Search for the cell housing the specified text and yield its (x, y) center coordinate. 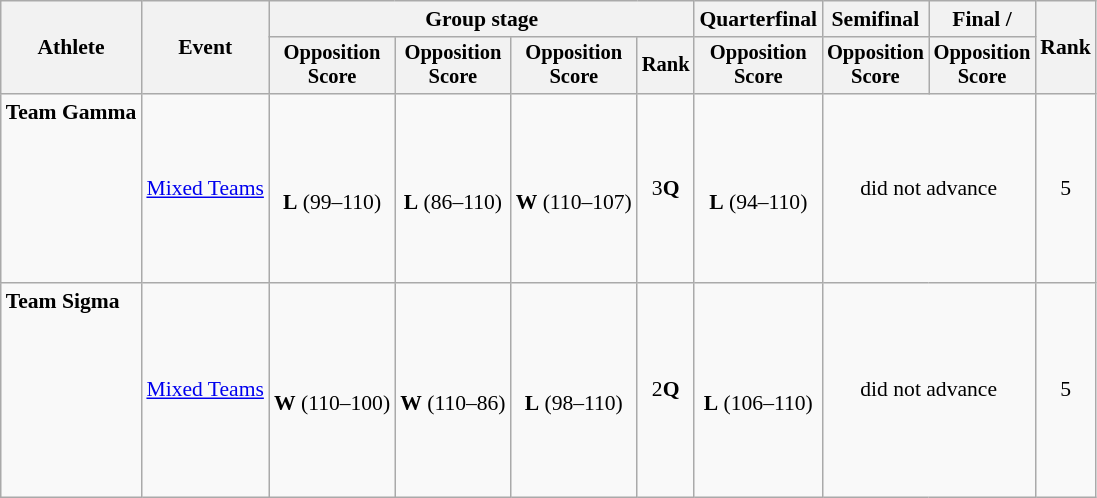
Quarterfinal (758, 19)
3Q (666, 188)
Semifinal (876, 19)
Athlete (72, 48)
L (106–110) (758, 390)
Group stage (482, 19)
Team Sigma (72, 390)
W (110–107) (574, 188)
2Q (666, 390)
W (110–86) (452, 390)
L (86–110) (452, 188)
Final / (982, 19)
Event (205, 48)
L (94–110) (758, 188)
Team Gamma (72, 188)
L (99–110) (332, 188)
W (110–100) (332, 390)
L (98–110) (574, 390)
